Return the (x, y) coordinate for the center point of the cell that contains the specified text.  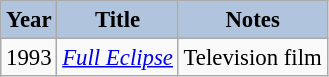
Notes (252, 20)
Television film (252, 58)
Year (29, 20)
1993 (29, 58)
Title (118, 20)
Full Eclipse (118, 58)
